Pinpoint the cell where the given text exists, returning its (X, Y) midpoint coordinate. 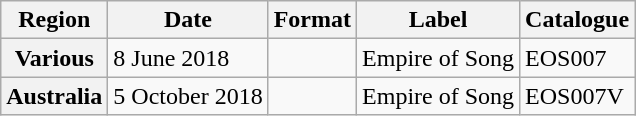
Region (54, 20)
8 June 2018 (188, 58)
Label (438, 20)
Australia (54, 96)
Various (54, 58)
5 October 2018 (188, 96)
EOS007V (578, 96)
EOS007 (578, 58)
Catalogue (578, 20)
Date (188, 20)
Format (312, 20)
